Detect which cell encompasses the target text, then output its [x, y] center coordinate. 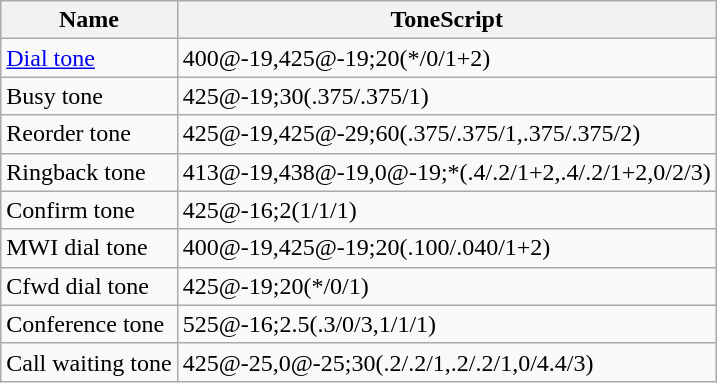
Call waiting tone [89, 362]
425@-16;2(1/1/1) [446, 210]
Name [89, 20]
525@-16;2.5(.3/0/3,1/1/1) [446, 324]
413@-19,438@-19,0@-19;*(.4/.2/1+2,.4/.2/1+2,0/2/3) [446, 172]
425@-25,0@-25;30(.2/.2/1,.2/.2/1,0/4.4/3) [446, 362]
Cfwd dial tone [89, 286]
425@-19;30(.375/.375/1) [446, 96]
425@-19;20(*/0/1) [446, 286]
Busy tone [89, 96]
Reorder tone [89, 134]
Dial tone [89, 58]
400@-19,425@-19;20(.100/.040/1+2) [446, 248]
400@-19,425@-19;20(*/0/1+2) [446, 58]
ToneScript [446, 20]
Conference tone [89, 324]
MWI dial tone [89, 248]
Confirm tone [89, 210]
Ringback tone [89, 172]
425@-19,425@-29;60(.375/.375/1,.375/.375/2) [446, 134]
